For the text-containing cell, return its midpoint in [x, y] coordinate format. 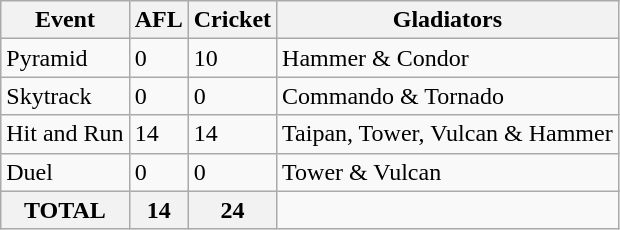
Pyramid [65, 58]
Taipan, Tower, Vulcan & Hammer [448, 134]
Hit and Run [65, 134]
10 [232, 58]
TOTAL [65, 210]
Duel [65, 172]
Tower & Vulcan [448, 172]
Hammer & Condor [448, 58]
Skytrack [65, 96]
24 [232, 210]
Commando & Tornado [448, 96]
Event [65, 20]
AFL [158, 20]
Gladiators [448, 20]
Cricket [232, 20]
